Extract the [x, y] coordinate from the center of the cell holding the provided text.  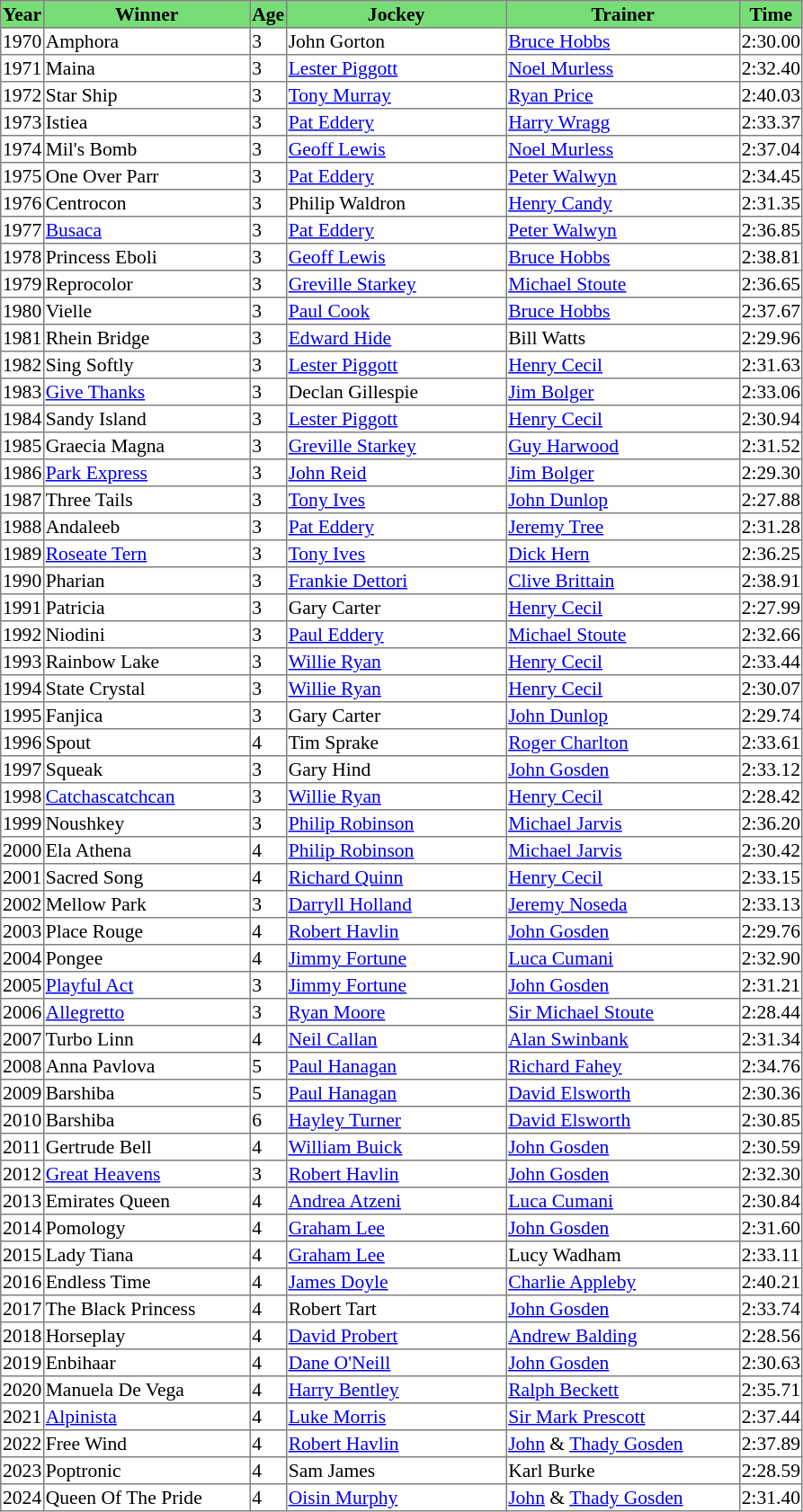
1976 [22, 203]
1990 [22, 581]
2:29.96 [771, 338]
Queen Of The Pride [147, 1498]
2024 [22, 1498]
Harry Wragg [623, 122]
Paul Eddery [396, 635]
Istiea [147, 122]
2:32.66 [771, 635]
2:36.65 [771, 284]
2:27.99 [771, 608]
Declan Gillespie [396, 392]
Jeremy Tree [623, 527]
2:28.56 [771, 1336]
2:36.20 [771, 823]
2:31.63 [771, 365]
Busaca [147, 230]
2:33.06 [771, 392]
1970 [22, 41]
Give Thanks [147, 392]
Princess Eboli [147, 257]
2011 [22, 1147]
Noushkey [147, 823]
Oisin Murphy [396, 1498]
Star Ship [147, 95]
2:37.04 [771, 149]
Roseate Tern [147, 554]
2:30.94 [771, 419]
2004 [22, 958]
Sir Mark Prescott [623, 1417]
Guy Harwood [623, 446]
Mil's Bomb [147, 149]
Poptronic [147, 1471]
1975 [22, 176]
2018 [22, 1336]
1985 [22, 446]
2:29.30 [771, 473]
2:30.63 [771, 1363]
2013 [22, 1201]
Karl Burke [623, 1471]
Trainer [623, 14]
1991 [22, 608]
James Doyle [396, 1282]
Free Wind [147, 1444]
Paul Cook [396, 311]
2:37.44 [771, 1417]
1972 [22, 95]
Enbihaar [147, 1363]
Manuela De Vega [147, 1390]
Robert Tart [396, 1309]
Fanjica [147, 716]
Andrea Atzeni [396, 1201]
2:33.61 [771, 743]
Spout [147, 743]
Lucy Wadham [623, 1255]
1984 [22, 419]
2:28.44 [771, 1012]
2:33.15 [771, 877]
1983 [22, 392]
Philip Waldron [396, 203]
Age [268, 14]
Rainbow Lake [147, 662]
2022 [22, 1444]
1994 [22, 689]
2016 [22, 1282]
2:33.11 [771, 1255]
1999 [22, 823]
Alpinista [147, 1417]
Anna Pavlova [147, 1066]
2:38.91 [771, 581]
Luke Morris [396, 1417]
Clive Brittain [623, 581]
Sandy Island [147, 419]
1989 [22, 554]
2:33.44 [771, 662]
Tony Murray [396, 95]
Jeremy Noseda [623, 904]
2:33.13 [771, 904]
2:30.84 [771, 1201]
Roger Charlton [623, 743]
2006 [22, 1012]
6 [268, 1120]
2001 [22, 877]
2:31.21 [771, 985]
2:30.85 [771, 1120]
2:29.76 [771, 931]
2:40.03 [771, 95]
2012 [22, 1174]
2:33.12 [771, 769]
John Gorton [396, 41]
1996 [22, 743]
1977 [22, 230]
2:29.74 [771, 716]
Neil Callan [396, 1039]
2000 [22, 850]
2:27.88 [771, 500]
1978 [22, 257]
Maina [147, 68]
1992 [22, 635]
Graecia Magna [147, 446]
Darryll Holland [396, 904]
2:34.76 [771, 1066]
Gertrude Bell [147, 1147]
Playful Act [147, 985]
Jockey [396, 14]
Endless Time [147, 1282]
Amphora [147, 41]
Allegretto [147, 1012]
Dane O'Neill [396, 1363]
Andrew Balding [623, 1336]
Andaleeb [147, 527]
2:31.34 [771, 1039]
1997 [22, 769]
2015 [22, 1255]
2:36.85 [771, 230]
William Buick [396, 1147]
2:36.25 [771, 554]
1980 [22, 311]
Year [22, 14]
One Over Parr [147, 176]
2:30.36 [771, 1093]
Ryan Moore [396, 1012]
Sir Michael Stoute [623, 1012]
2020 [22, 1390]
Catchascatchcan [147, 796]
Rhein Bridge [147, 338]
Alan Swinbank [623, 1039]
Ela Athena [147, 850]
Three Tails [147, 500]
2009 [22, 1093]
2:33.74 [771, 1309]
Winner [147, 14]
Great Heavens [147, 1174]
Sing Softly [147, 365]
Edward Hide [396, 338]
Turbo Linn [147, 1039]
The Black Princess [147, 1309]
2:28.42 [771, 796]
2:28.59 [771, 1471]
State Crystal [147, 689]
Vielle [147, 311]
2:38.81 [771, 257]
1998 [22, 796]
Lady Tiana [147, 1255]
2:31.52 [771, 446]
2002 [22, 904]
1973 [22, 122]
Gary Hind [396, 769]
1986 [22, 473]
2:37.67 [771, 311]
Pomology [147, 1228]
2008 [22, 1066]
Squeak [147, 769]
1981 [22, 338]
2:31.28 [771, 527]
2:34.45 [771, 176]
1971 [22, 68]
Henry Candy [623, 203]
2014 [22, 1228]
Charlie Appleby [623, 1282]
Pharian [147, 581]
2:30.59 [771, 1147]
Bill Watts [623, 338]
2:37.89 [771, 1444]
David Probert [396, 1336]
Niodini [147, 635]
2:30.00 [771, 41]
Frankie Dettori [396, 581]
Emirates Queen [147, 1201]
Horseplay [147, 1336]
Place Rouge [147, 931]
2:30.07 [771, 689]
Centrocon [147, 203]
Ryan Price [623, 95]
2:33.37 [771, 122]
2:31.60 [771, 1228]
2010 [22, 1120]
2005 [22, 985]
1995 [22, 716]
2007 [22, 1039]
2017 [22, 1309]
1993 [22, 662]
Richard Fahey [623, 1066]
Richard Quinn [396, 877]
Sam James [396, 1471]
Time [771, 14]
John Reid [396, 473]
Park Express [147, 473]
2:31.35 [771, 203]
Harry Bentley [396, 1390]
Ralph Beckett [623, 1390]
2:32.30 [771, 1174]
Sacred Song [147, 877]
1979 [22, 284]
Dick Hern [623, 554]
2:32.90 [771, 958]
2023 [22, 1471]
2:31.40 [771, 1498]
2021 [22, 1417]
Reprocolor [147, 284]
1988 [22, 527]
2003 [22, 931]
2:30.42 [771, 850]
2:40.21 [771, 1282]
Tim Sprake [396, 743]
Hayley Turner [396, 1120]
Pongee [147, 958]
1982 [22, 365]
2:35.71 [771, 1390]
1987 [22, 500]
Patricia [147, 608]
2:32.40 [771, 68]
1974 [22, 149]
Mellow Park [147, 904]
2019 [22, 1363]
